Provide the [x, y] coordinate of the cell's center where the given text is located.  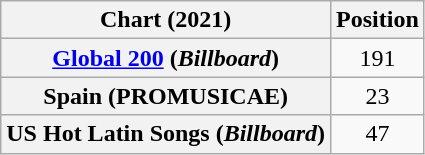
47 [378, 134]
Global 200 (Billboard) [166, 58]
Chart (2021) [166, 20]
23 [378, 96]
US Hot Latin Songs (Billboard) [166, 134]
Spain (PROMUSICAE) [166, 96]
Position [378, 20]
191 [378, 58]
